Provide the (x, y) coordinate of the cell's center where the given text is located.  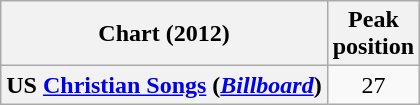
Peakposition (373, 34)
Chart (2012) (164, 34)
US Christian Songs (Billboard) (164, 85)
27 (373, 85)
